Output the (x, y) coordinate of the center of the cell containing the given text.  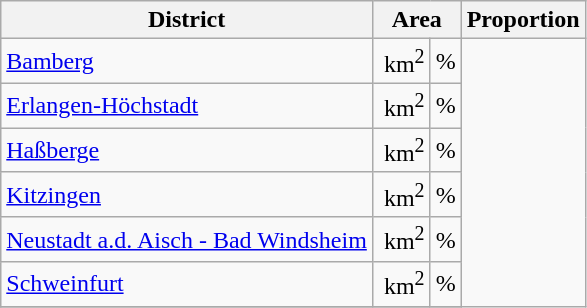
Kitzingen (187, 194)
Bamberg (187, 62)
Neustadt a.d. Aisch - Bad Windsheim (187, 240)
Schweinfurt (187, 284)
Haßberge (187, 150)
Area (416, 20)
Proportion (523, 20)
Erlangen-Höchstadt (187, 106)
District (187, 20)
